Identify which cell holds the provided text, then report its (X, Y) central coordinate. 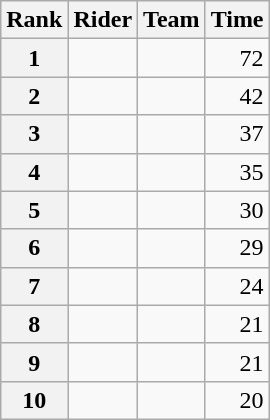
5 (34, 210)
42 (237, 96)
2 (34, 96)
37 (237, 134)
4 (34, 172)
Rank (34, 20)
20 (237, 400)
8 (34, 324)
Time (237, 20)
Rider (103, 20)
24 (237, 286)
3 (34, 134)
72 (237, 58)
Team (172, 20)
29 (237, 248)
10 (34, 400)
7 (34, 286)
9 (34, 362)
30 (237, 210)
1 (34, 58)
6 (34, 248)
35 (237, 172)
